Extract the (x, y) coordinate from the center of the cell holding the provided text.  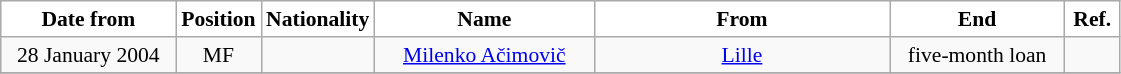
28 January 2004 (88, 55)
Lille (742, 55)
five-month loan (978, 55)
End (978, 19)
Date from (88, 19)
Milenko Ačimovič (484, 55)
Ref. (1092, 19)
Name (484, 19)
Nationality (318, 19)
From (742, 19)
Position (218, 19)
MF (218, 55)
